Detect which cell encompasses the target text, then output its [x, y] center coordinate. 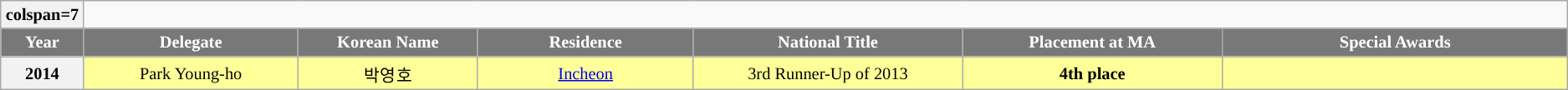
Special Awards [1395, 42]
Year [42, 42]
박영호 [388, 73]
Placement at MA [1092, 42]
Delegate [191, 42]
National Title [828, 42]
3rd Runner-Up of 2013 [828, 73]
4th place [1092, 73]
Korean Name [388, 42]
colspan=7 [42, 14]
Incheon [585, 73]
Park Young-ho [191, 73]
2014 [42, 73]
Residence [585, 42]
